Return the [x, y] coordinate for the center point of the cell that contains the specified text.  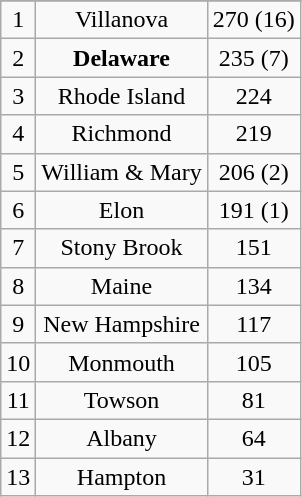
Towson [122, 400]
8 [18, 286]
Villanova [122, 20]
3 [18, 96]
New Hampshire [122, 324]
Rhode Island [122, 96]
31 [254, 477]
206 (2) [254, 172]
9 [18, 324]
William & Mary [122, 172]
81 [254, 400]
11 [18, 400]
4 [18, 134]
64 [254, 438]
12 [18, 438]
270 (16) [254, 20]
Hampton [122, 477]
Delaware [122, 58]
Monmouth [122, 362]
134 [254, 286]
2 [18, 58]
5 [18, 172]
1 [18, 20]
117 [254, 324]
13 [18, 477]
191 (1) [254, 210]
151 [254, 248]
219 [254, 134]
Richmond [122, 134]
7 [18, 248]
224 [254, 96]
Elon [122, 210]
Albany [122, 438]
105 [254, 362]
235 (7) [254, 58]
Stony Brook [122, 248]
6 [18, 210]
10 [18, 362]
Maine [122, 286]
